Capture the cell that displays the provided text and extract its [x, y] central coordinate. 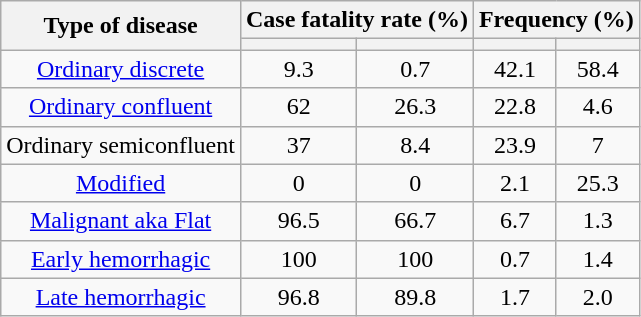
96.5 [298, 221]
Malignant aka Flat [121, 221]
Early hemorrhagic [121, 259]
23.9 [514, 145]
2.0 [598, 297]
2.1 [514, 183]
1.3 [598, 221]
Type of disease [121, 26]
58.4 [598, 69]
62 [298, 107]
96.8 [298, 297]
22.8 [514, 107]
37 [298, 145]
42.1 [514, 69]
Frequency (%) [556, 20]
6.7 [514, 221]
4.6 [598, 107]
89.8 [416, 297]
Ordinary semiconfluent [121, 145]
9.3 [298, 69]
8.4 [416, 145]
7 [598, 145]
1.7 [514, 297]
Ordinary discrete [121, 69]
Modified [121, 183]
Case fatality rate (%) [356, 20]
Late hemorrhagic [121, 297]
26.3 [416, 107]
1.4 [598, 259]
25.3 [598, 183]
66.7 [416, 221]
Ordinary confluent [121, 107]
